Capture the cell that displays the provided text and extract its [x, y] central coordinate. 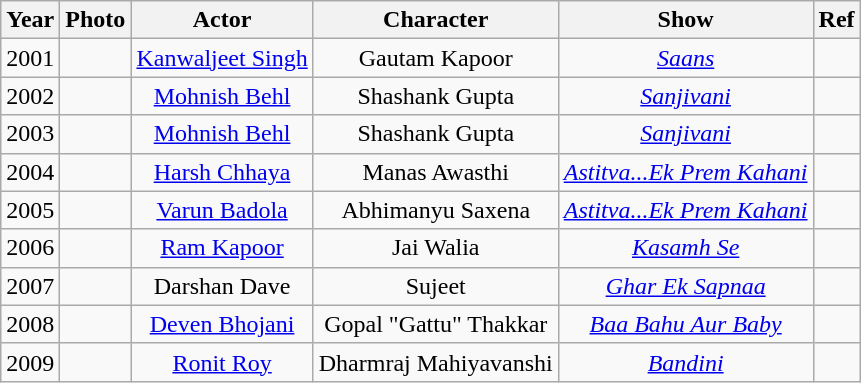
Year [30, 20]
Varun Badola [222, 210]
Manas Awasthi [436, 172]
2002 [30, 96]
Ronit Roy [222, 362]
2005 [30, 210]
2006 [30, 248]
Saans [686, 58]
Kanwaljeet Singh [222, 58]
Darshan Dave [222, 286]
2003 [30, 134]
Abhimanyu Saxena [436, 210]
Gopal "Gattu" Thakkar [436, 324]
2008 [30, 324]
Deven Bhojani [222, 324]
Bandini [686, 362]
Ghar Ek Sapnaa [686, 286]
Sujeet [436, 286]
Harsh Chhaya [222, 172]
Dharmraj Mahiyavanshi [436, 362]
Character [436, 20]
2007 [30, 286]
Actor [222, 20]
Baa Bahu Aur Baby [686, 324]
Kasamh Se [686, 248]
Photo [96, 20]
2004 [30, 172]
Gautam Kapoor [436, 58]
Ref [836, 20]
2001 [30, 58]
2009 [30, 362]
Ram Kapoor [222, 248]
Jai Walia [436, 248]
Show [686, 20]
